Find where the given text appears and provide that cell's center as (X, Y) coordinate. 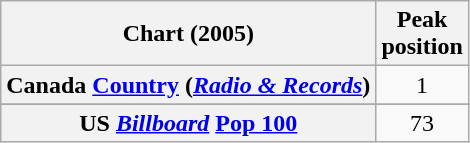
73 (422, 123)
Canada Country (Radio & Records) (188, 85)
Chart (2005) (188, 34)
1 (422, 85)
Peakposition (422, 34)
US Billboard Pop 100 (188, 123)
